Determine the (x, y) coordinate at the center of the cell enclosing the given text.  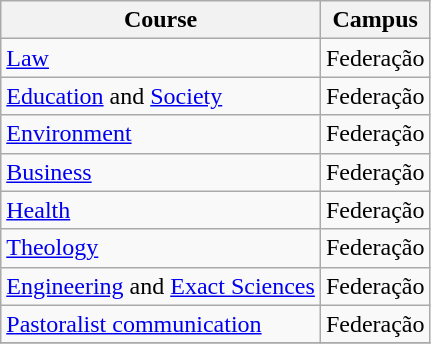
Education and Society (161, 96)
Campus (375, 20)
Pastoralist communication (161, 324)
Health (161, 210)
Law (161, 58)
Environment (161, 134)
Course (161, 20)
Theology (161, 248)
Engineering and Exact Sciences (161, 286)
Business (161, 172)
